Determine the (X, Y) coordinate at the center of the cell enclosing the given text.  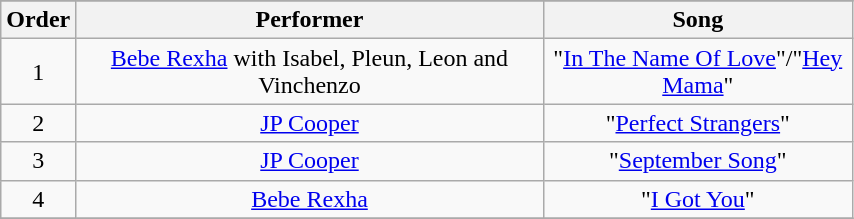
Bebe Rexha with Isabel, Pleun, Leon and Vinchenzo (310, 72)
Order (38, 20)
1 (38, 72)
Bebe Rexha (310, 199)
"Perfect Strangers" (698, 123)
"September Song" (698, 161)
Song (698, 20)
4 (38, 199)
Performer (310, 20)
"In The Name Of Love"/"Hey Mama" (698, 72)
"I Got You" (698, 199)
2 (38, 123)
3 (38, 161)
